For the text-containing cell, return its midpoint in [X, Y] coordinate format. 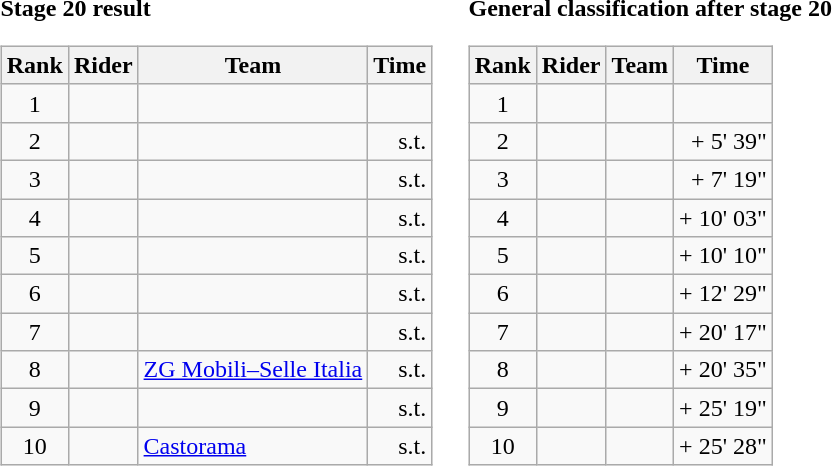
+ 10' 03" [724, 217]
+ 5' 39" [724, 141]
+ 25' 28" [724, 446]
+ 25' 19" [724, 408]
+ 12' 29" [724, 294]
+ 20' 35" [724, 370]
ZG Mobili–Selle Italia [253, 370]
+ 20' 17" [724, 332]
+ 7' 19" [724, 179]
Castorama [253, 446]
+ 10' 10" [724, 256]
